Output the (X, Y) coordinate of the center of the cell containing the given text.  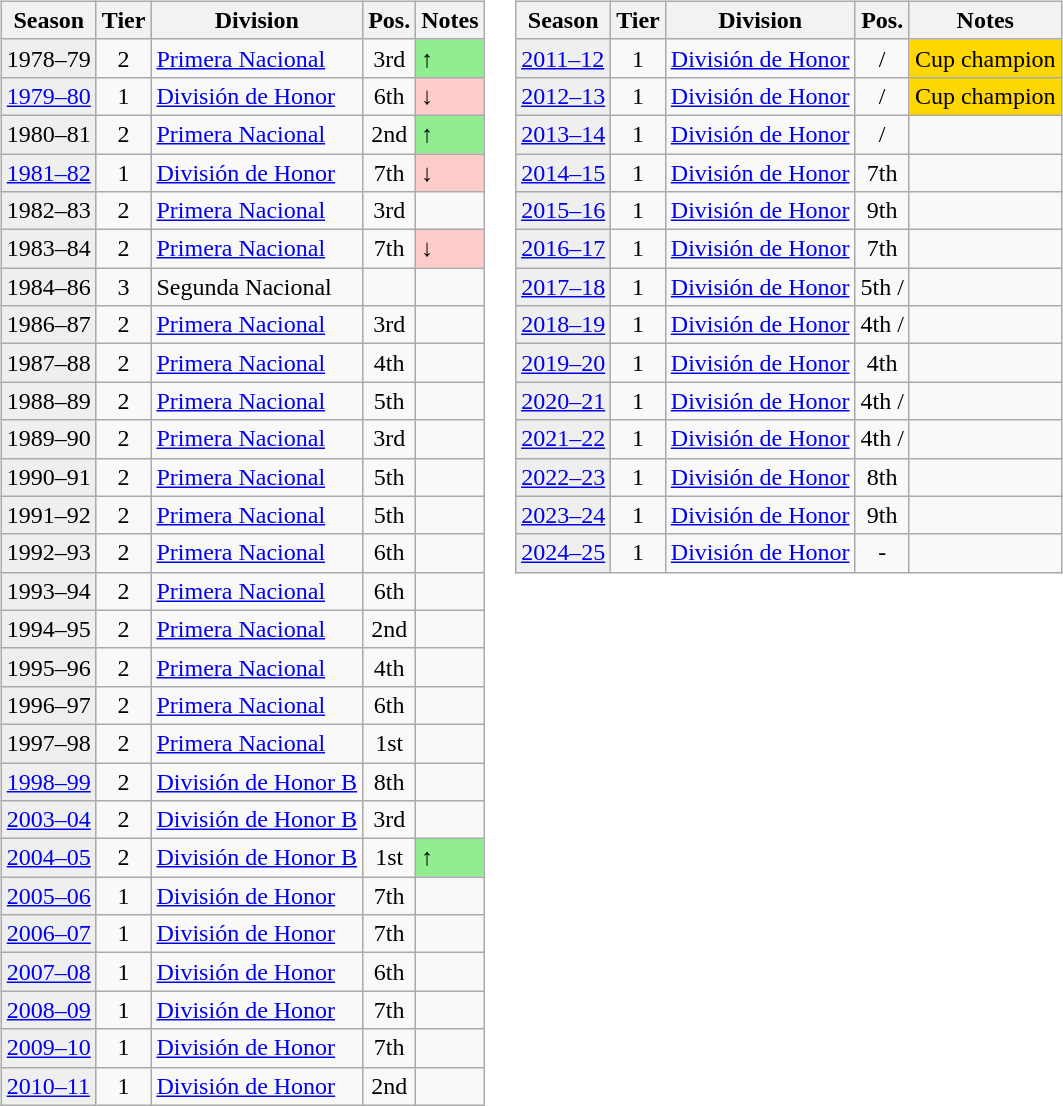
1994–95 (48, 629)
2011–12 (564, 58)
1979–80 (48, 96)
2013–14 (564, 134)
2020–21 (564, 401)
1978–79 (48, 58)
1998–99 (48, 781)
1992–93 (48, 553)
1983–84 (48, 249)
1982–83 (48, 211)
- (882, 553)
2022–23 (564, 477)
1988–89 (48, 401)
2017–18 (564, 287)
2003–04 (48, 820)
Segunda Nacional (257, 287)
2009–10 (48, 1048)
2005–06 (48, 896)
2019–20 (564, 363)
2006–07 (48, 934)
1980–81 (48, 134)
2021–22 (564, 439)
2023–24 (564, 515)
1989–90 (48, 439)
2015–16 (564, 211)
2007–08 (48, 972)
1984–86 (48, 287)
1997–98 (48, 743)
2016–17 (564, 249)
2004–05 (48, 858)
1987–88 (48, 363)
2024–25 (564, 553)
1995–96 (48, 667)
2010–11 (48, 1086)
1991–92 (48, 515)
1981–82 (48, 173)
2008–09 (48, 1010)
1986–87 (48, 325)
1990–91 (48, 477)
1996–97 (48, 705)
2018–19 (564, 325)
2014–15 (564, 173)
3 (124, 287)
2012–13 (564, 96)
5th / (882, 287)
1993–94 (48, 591)
